Provide the [X, Y] coordinate of the cell's center where the given text is located.  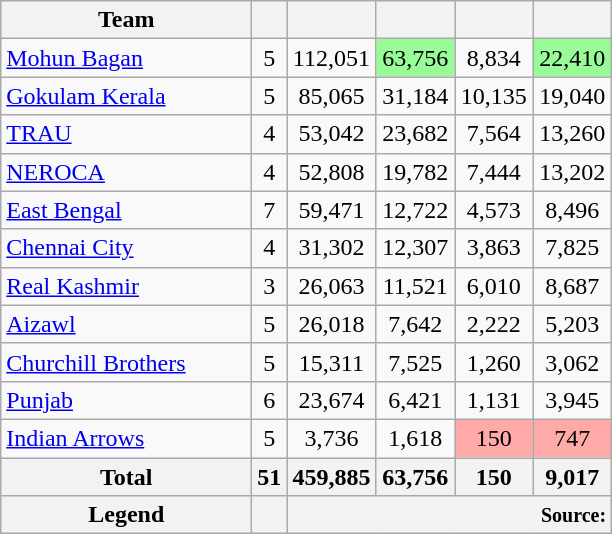
31,302 [332, 248]
5,203 [572, 324]
23,682 [416, 134]
7,564 [494, 134]
23,674 [332, 400]
Real Kashmir [126, 286]
7,825 [572, 248]
19,040 [572, 96]
NEROCA [126, 172]
13,260 [572, 134]
459,885 [332, 477]
Aizawl [126, 324]
13,202 [572, 172]
Source: [450, 515]
7,642 [416, 324]
3,945 [572, 400]
6,010 [494, 286]
7 [270, 210]
53,042 [332, 134]
7,444 [494, 172]
Churchill Brothers [126, 362]
31,184 [416, 96]
6,421 [416, 400]
52,808 [332, 172]
8,834 [494, 58]
1,131 [494, 400]
1,260 [494, 362]
TRAU [126, 134]
85,065 [332, 96]
Indian Arrows [126, 438]
9,017 [572, 477]
3,863 [494, 248]
12,722 [416, 210]
59,471 [332, 210]
Gokulam Kerala [126, 96]
4,573 [494, 210]
51 [270, 477]
Mohun Bagan [126, 58]
26,063 [332, 286]
6 [270, 400]
1,618 [416, 438]
112,051 [332, 58]
8,496 [572, 210]
Team [126, 20]
15,311 [332, 362]
2,222 [494, 324]
3 [270, 286]
8,687 [572, 286]
Punjab [126, 400]
Chennai City [126, 248]
11,521 [416, 286]
10,135 [494, 96]
East Bengal [126, 210]
3,062 [572, 362]
7,525 [416, 362]
22,410 [572, 58]
3,736 [332, 438]
19,782 [416, 172]
26,018 [332, 324]
Legend [126, 515]
747 [572, 438]
12,307 [416, 248]
Total [126, 477]
